Return [x, y] of the center of cell containing provided text 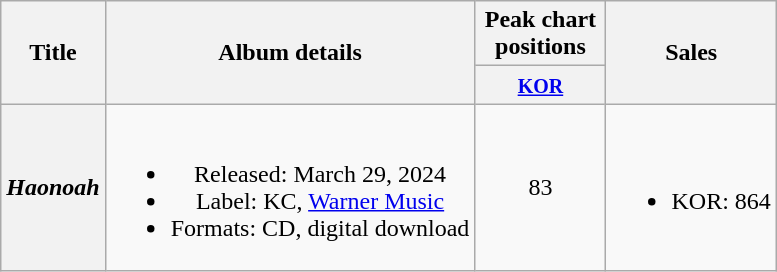
KOR [540, 85]
Sales [691, 52]
Peak chart positions [540, 34]
Released: March 29, 2024Label: KC, Warner MusicFormats: CD, digital download [290, 188]
KOR: 864 [691, 188]
Album details [290, 52]
83 [540, 188]
Title [53, 52]
Haonoah [53, 188]
